Identify which cell holds the provided text, then report its [x, y] central coordinate. 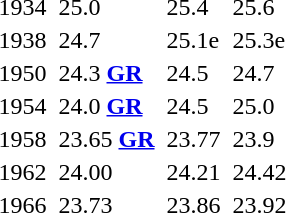
24.7 [106, 40]
23.65 GR [106, 139]
24.00 [106, 172]
25.1e [194, 40]
24.21 [194, 172]
24.3 GR [106, 73]
23.77 [194, 139]
24.0 GR [106, 106]
